Return (x, y) of the center of cell containing provided text 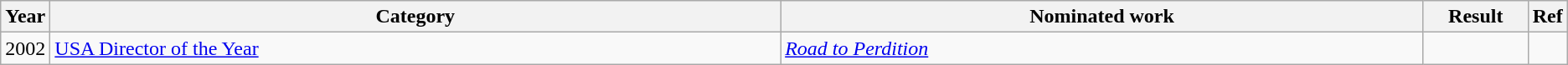
2002 (25, 48)
Nominated work (1102, 17)
Ref (1548, 17)
USA Director of the Year (415, 48)
Year (25, 17)
Result (1476, 17)
Category (415, 17)
Road to Perdition (1102, 48)
